Return [x, y] of the center of cell containing provided text 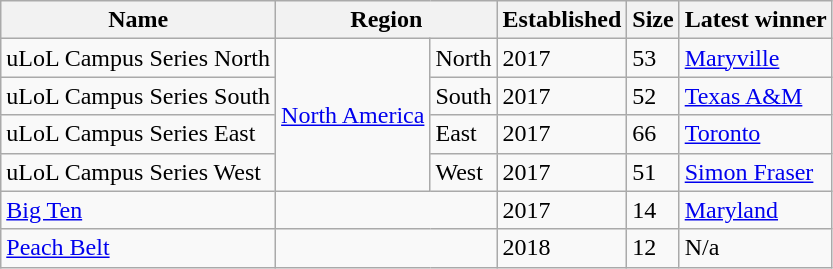
Region [386, 20]
Toronto [756, 134]
Maryland [756, 210]
14 [653, 210]
66 [653, 134]
51 [653, 172]
Simon Fraser [756, 172]
Peach Belt [138, 248]
52 [653, 96]
Established [562, 20]
uLoL Campus Series South [138, 96]
Big Ten [138, 210]
uLoL Campus Series West [138, 172]
Latest winner [756, 20]
Name [138, 20]
2018 [562, 248]
N/a [756, 248]
North America [353, 115]
uLoL Campus Series East [138, 134]
West [464, 172]
Size [653, 20]
North [464, 58]
East [464, 134]
uLoL Campus Series North [138, 58]
South [464, 96]
53 [653, 58]
Texas A&M [756, 96]
Maryville [756, 58]
12 [653, 248]
